For the text-containing cell, return its midpoint in [X, Y] coordinate format. 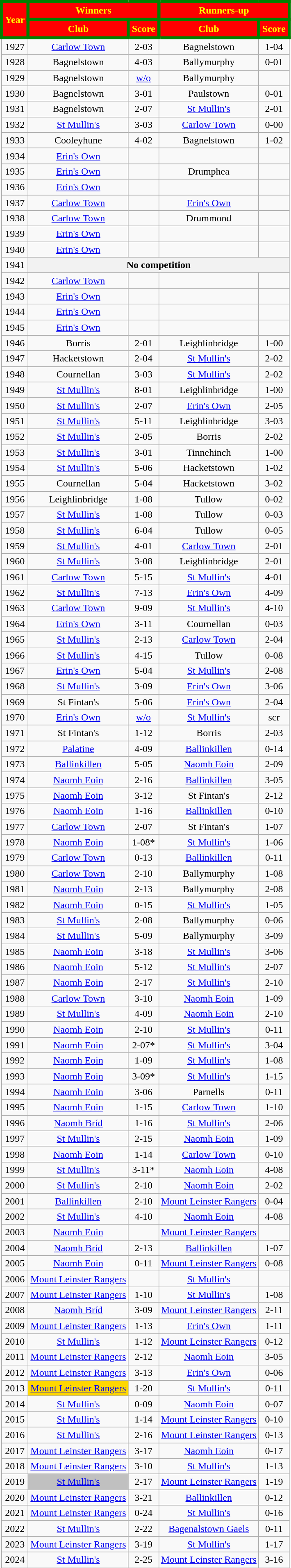
1-04 [274, 46]
1927 [15, 46]
Year [15, 20]
3-09* [143, 1076]
2008 [15, 1310]
1989 [15, 1014]
1972 [15, 749]
3-12 [143, 795]
2-15 [143, 1139]
2-07* [143, 1045]
2005 [15, 1263]
1946 [15, 343]
0-14 [274, 749]
1997 [15, 1139]
1986 [15, 967]
1930 [15, 93]
1-19 [274, 1482]
Tinnehinch [209, 452]
1953 [15, 452]
2006 [15, 1279]
3-21 [143, 1498]
4-15 [143, 655]
1991 [15, 1045]
3-17 [143, 1450]
1959 [15, 546]
1963 [15, 608]
1929 [15, 78]
2009 [15, 1326]
1957 [15, 515]
1968 [15, 686]
1954 [15, 468]
1932 [15, 125]
3-08 [143, 561]
1971 [15, 733]
2004 [15, 1248]
1970 [15, 718]
Paulstown [209, 93]
2012 [15, 1373]
1976 [15, 811]
1944 [15, 312]
Parnells [209, 1092]
1942 [15, 281]
1956 [15, 499]
1931 [15, 109]
1939 [15, 234]
1938 [15, 218]
2003 [15, 1232]
0-15 [143, 904]
2002 [15, 1217]
2019 [15, 1482]
3-18 [143, 951]
1940 [15, 250]
5-09 [143, 936]
1928 [15, 62]
1974 [15, 780]
1984 [15, 936]
1933 [15, 140]
1950 [15, 405]
1-05 [274, 904]
2017 [15, 1450]
2-09 [274, 764]
7-13 [143, 593]
1983 [15, 920]
1975 [15, 795]
5-11 [143, 421]
1965 [15, 639]
Bagenalstown Gaels [209, 1529]
1958 [15, 530]
1941 [15, 265]
1980 [15, 873]
5-12 [143, 967]
1961 [15, 577]
1979 [15, 858]
1998 [15, 1154]
2007 [15, 1295]
3-13 [143, 1373]
1-20 [143, 1388]
2022 [15, 1529]
1988 [15, 998]
0-09 [143, 1404]
1966 [15, 655]
1987 [15, 983]
1955 [15, 484]
2-06 [274, 1123]
2023 [15, 1544]
1981 [15, 889]
Palatine [78, 749]
4-02 [143, 140]
1964 [15, 624]
1948 [15, 374]
1999 [15, 1170]
Drummond [209, 218]
1951 [15, 421]
2-22 [143, 1529]
5-05 [143, 764]
1962 [15, 593]
1994 [15, 1092]
6-04 [143, 530]
1947 [15, 359]
3-02 [274, 484]
3-04 [274, 1045]
2013 [15, 1388]
1995 [15, 1107]
1990 [15, 1029]
2014 [15, 1404]
5-15 [143, 577]
0-05 [274, 530]
2-11 [274, 1310]
1978 [15, 842]
1960 [15, 561]
Cooleyhune [78, 140]
3-11* [143, 1170]
2016 [15, 1435]
1934 [15, 156]
1996 [15, 1123]
Winners [93, 11]
1-06 [274, 842]
2001 [15, 1201]
0-04 [274, 1201]
2011 [15, 1357]
1937 [15, 203]
Runners-up [224, 11]
1969 [15, 702]
1949 [15, 390]
0-17 [274, 1450]
0-24 [143, 1513]
1967 [15, 670]
0-16 [274, 1513]
1-17 [274, 1544]
1936 [15, 187]
1952 [15, 436]
1943 [15, 296]
2-25 [143, 1560]
9-09 [143, 608]
3-19 [143, 1544]
3-11 [143, 624]
0-02 [274, 499]
1982 [15, 904]
8-01 [143, 390]
No competition [159, 265]
1992 [15, 1061]
2021 [15, 1513]
1945 [15, 327]
2024 [15, 1560]
1985 [15, 951]
1-08* [143, 842]
1935 [15, 171]
1-11 [274, 1326]
2010 [15, 1341]
0-07 [274, 1404]
0-00 [274, 125]
2020 [15, 1498]
4-03 [143, 62]
2015 [15, 1419]
2000 [15, 1185]
Drumphea [209, 171]
3-16 [274, 1560]
scr [274, 718]
1977 [15, 827]
1993 [15, 1076]
2018 [15, 1466]
1973 [15, 764]
